Provide the (x, y) coordinate of the cell's center where the given text is located.  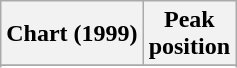
Chart (1999) (72, 34)
Peakposition (189, 34)
